From the cell containing the given text, extract its center point as [x, y] coordinate. 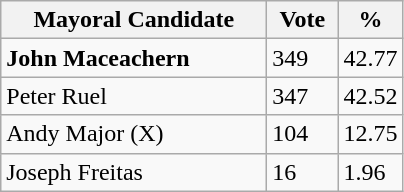
Mayoral Candidate [134, 20]
John Maceachern [134, 58]
104 [302, 134]
42.52 [370, 96]
42.77 [370, 58]
1.96 [370, 172]
Vote [302, 20]
% [370, 20]
12.75 [370, 134]
16 [302, 172]
349 [302, 58]
347 [302, 96]
Joseph Freitas [134, 172]
Peter Ruel [134, 96]
Andy Major (X) [134, 134]
